Output the [X, Y] coordinate of the center of the cell containing the given text.  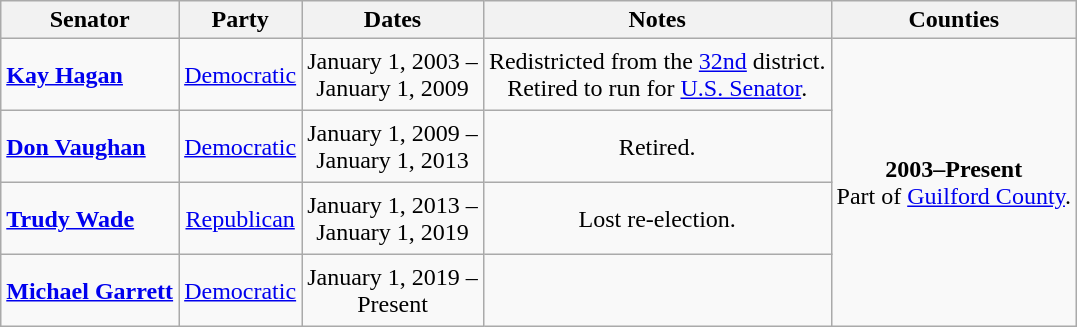
January 1, 2003 – January 1, 2009 [393, 75]
Dates [393, 20]
Party [240, 20]
Counties [954, 20]
Retired. [657, 147]
Don Vaughan [90, 147]
January 1, 2009 – January 1, 2013 [393, 147]
Michael Garrett [90, 291]
Kay Hagan [90, 75]
January 1, 2013 – January 1, 2019 [393, 219]
January 1, 2019 – Present [393, 291]
Senator [90, 20]
Notes [657, 20]
Trudy Wade [90, 219]
Redistricted from the 32nd district. Retired to run for U.S. Senator. [657, 75]
Lost re-election. [657, 219]
2003–Present Part of Guilford County. [954, 183]
Republican [240, 219]
